Search for the cell housing the specified text and yield its (x, y) center coordinate. 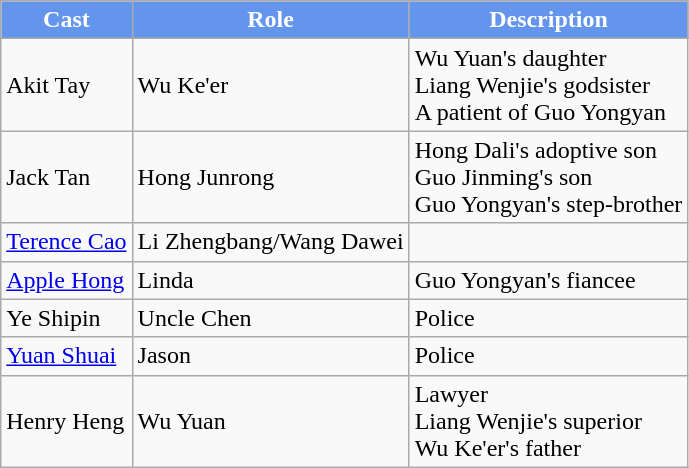
Yuan Shuai (66, 356)
Role (270, 20)
Cast (66, 20)
Wu Yuan's daughter Liang Wenjie's godsister A patient of Guo Yongyan (548, 85)
Henry Heng (66, 421)
Apple Hong (66, 280)
Akit Tay (66, 85)
Jack Tan (66, 177)
Jason (270, 356)
Linda (270, 280)
Wu Yuan (270, 421)
Uncle Chen (270, 318)
Guo Yongyan's fiancee (548, 280)
Hong Junrong (270, 177)
Li Zhengbang/Wang Dawei (270, 242)
Hong Dali's adoptive son Guo Jinming's son Guo Yongyan's step-brother (548, 177)
Terence Cao (66, 242)
Wu Ke'er (270, 85)
Lawyer Liang Wenjie's superior Wu Ke'er's father (548, 421)
Description (548, 20)
Ye Shipin (66, 318)
